Locate the cell with the specified text and output its [x, y] center coordinate. 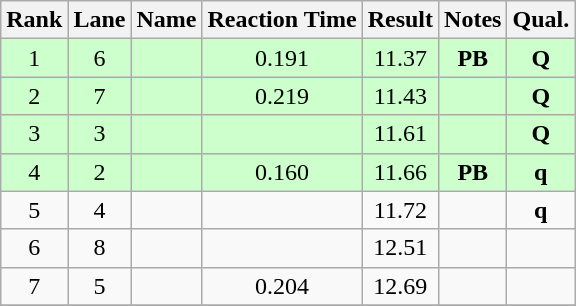
11.72 [400, 210]
Rank [34, 20]
Reaction Time [282, 20]
12.69 [400, 286]
12.51 [400, 248]
0.160 [282, 172]
0.219 [282, 96]
11.37 [400, 58]
1 [34, 58]
Lane [100, 20]
11.43 [400, 96]
8 [100, 248]
Result [400, 20]
11.66 [400, 172]
Notes [473, 20]
0.191 [282, 58]
Name [166, 20]
0.204 [282, 286]
Qual. [541, 20]
11.61 [400, 134]
